Pinpoint the cell where the given text exists, returning its [x, y] midpoint coordinate. 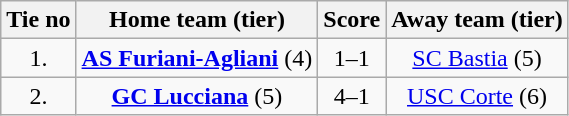
Home team (tier) [197, 20]
USC Corte (6) [478, 96]
Tie no [38, 20]
1. [38, 58]
Away team (tier) [478, 20]
Score [352, 20]
GC Lucciana (5) [197, 96]
1–1 [352, 58]
SC Bastia (5) [478, 58]
2. [38, 96]
AS Furiani-Agliani (4) [197, 58]
4–1 [352, 96]
